Return [X, Y] of the center of cell containing provided text 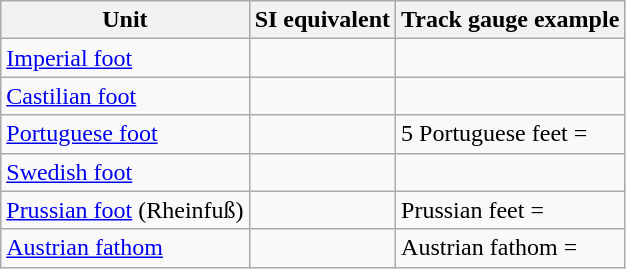
Imperial foot [125, 58]
5 Portuguese feet = [510, 134]
Prussian feet = [510, 210]
Prussian foot (Rheinfuß) [125, 210]
Castilian foot [125, 96]
Portuguese foot [125, 134]
Austrian fathom [125, 248]
Track gauge example [510, 20]
Austrian fathom = [510, 248]
SI equivalent [322, 20]
Unit [125, 20]
Swedish foot [125, 172]
